Locate the cell with the specified text and output its (X, Y) center coordinate. 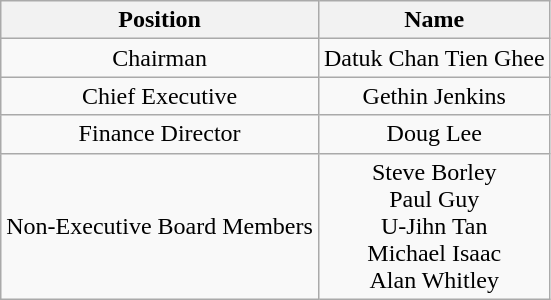
Non-Executive Board Members (160, 226)
Steve Borley Paul Guy U-Jihn Tan Michael Isaac Alan Whitley (434, 226)
Gethin Jenkins (434, 96)
Name (434, 20)
Finance Director (160, 134)
Datuk Chan Tien Ghee (434, 58)
Chief Executive (160, 96)
Doug Lee (434, 134)
Chairman (160, 58)
Position (160, 20)
